Return [x, y] of the center of cell containing provided text 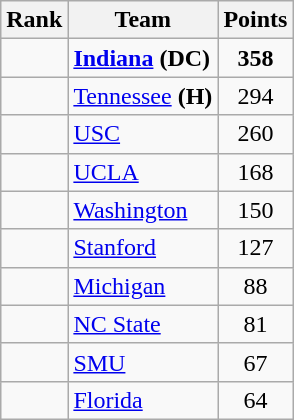
NC State [143, 324]
260 [256, 134]
Points [256, 20]
Washington [143, 210]
Michigan [143, 286]
Florida [143, 400]
67 [256, 362]
150 [256, 210]
358 [256, 58]
81 [256, 324]
Stanford [143, 248]
88 [256, 286]
Tennessee (H) [143, 96]
UCLA [143, 172]
294 [256, 96]
SMU [143, 362]
64 [256, 400]
Indiana (DC) [143, 58]
Team [143, 20]
168 [256, 172]
Rank [34, 20]
USC [143, 134]
127 [256, 248]
